Determine the [x, y] coordinate at the center of the cell enclosing the given text.  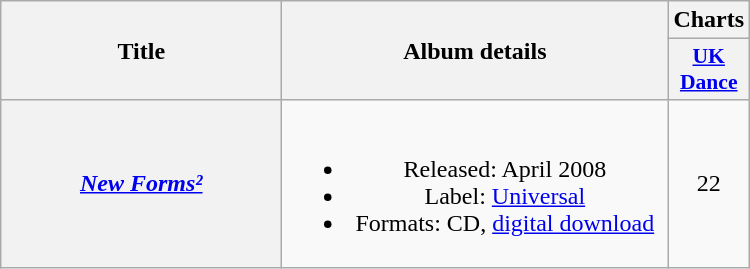
Album details [475, 50]
UKDance [709, 70]
22 [709, 184]
Charts [709, 20]
Title [142, 50]
Released: April 2008Label: UniversalFormats: CD, digital download [475, 184]
New Forms² [142, 184]
